Capture the cell that displays the provided text and extract its (x, y) central coordinate. 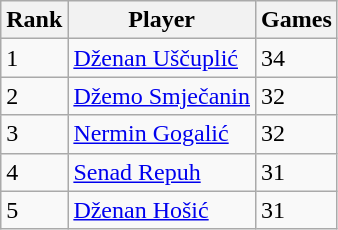
Nermin Gogalić (162, 134)
2 (34, 96)
Rank (34, 20)
Dženan Uščuplić (162, 58)
Dženan Hošić (162, 210)
Senad Repuh (162, 172)
Džemo Smječanin (162, 96)
1 (34, 58)
4 (34, 172)
34 (297, 58)
Games (297, 20)
Player (162, 20)
3 (34, 134)
5 (34, 210)
